Return the (x, y) coordinate for the center point of the cell that contains the specified text.  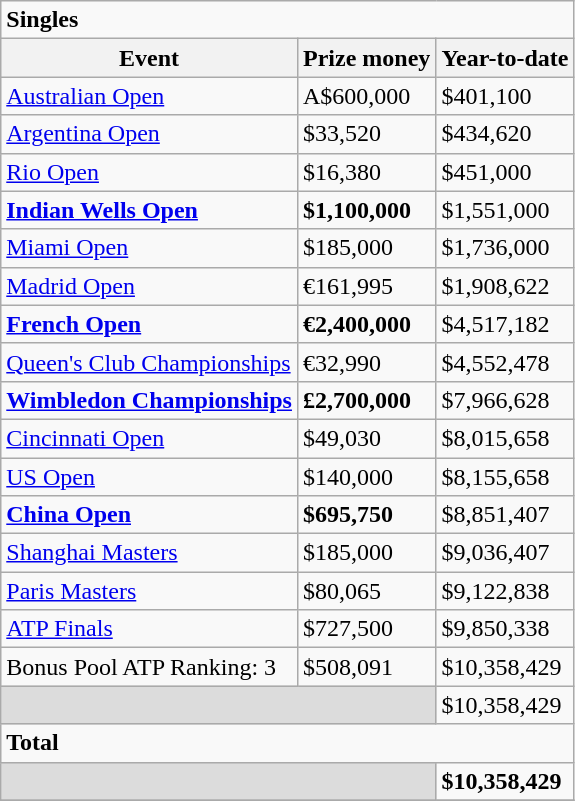
$1,908,622 (505, 286)
$434,620 (505, 134)
Australian Open (150, 96)
$33,520 (366, 134)
$8,015,658 (505, 438)
$4,552,478 (505, 362)
A$600,000 (366, 96)
Prize money (366, 58)
€161,995 (366, 286)
Shanghai Masters (150, 553)
$49,030 (366, 438)
$9,122,838 (505, 591)
€32,990 (366, 362)
$1,100,000 (366, 210)
Year-to-date (505, 58)
Indian Wells Open (150, 210)
Argentina Open (150, 134)
Paris Masters (150, 591)
$451,000 (505, 172)
$1,551,000 (505, 210)
$80,065 (366, 591)
$727,500 (366, 629)
$508,091 (366, 667)
Miami Open (150, 248)
Event (150, 58)
ATP Finals (150, 629)
$9,036,407 (505, 553)
$8,851,407 (505, 515)
$1,736,000 (505, 248)
$8,155,658 (505, 477)
$4,517,182 (505, 324)
Total (288, 743)
French Open (150, 324)
Bonus Pool ATP Ranking: 3 (150, 667)
$140,000 (366, 477)
$401,100 (505, 96)
$7,966,628 (505, 400)
Madrid Open (150, 286)
Queen's Club Championships (150, 362)
$16,380 (366, 172)
US Open (150, 477)
Singles (288, 20)
Rio Open (150, 172)
$695,750 (366, 515)
Wimbledon Championships (150, 400)
€2,400,000 (366, 324)
£2,700,000 (366, 400)
$9,850,338 (505, 629)
Cincinnati Open (150, 438)
China Open (150, 515)
